Locate the cell with the specified text and output its [X, Y] center coordinate. 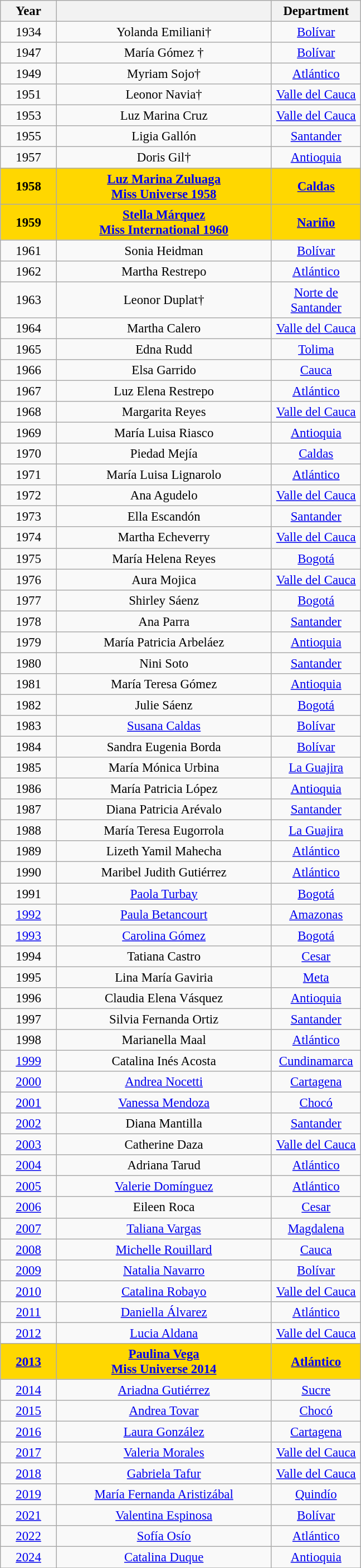
Michelle Rouillard [164, 1249]
Susana Caldas [164, 726]
2024 [29, 1557]
María Luisa Lignarolo [164, 475]
Tatiana Castro [164, 956]
Valeria Morales [164, 1453]
Silvia Fernanda Ortiz [164, 1019]
2014 [29, 1390]
María Patricia Arbeláez [164, 643]
1957 [29, 158]
Sucre [316, 1390]
1955 [29, 136]
Taliana Vargas [164, 1228]
Amazonas [316, 914]
2005 [29, 1187]
Valerie Domínguez [164, 1187]
1951 [29, 95]
Year [29, 11]
Catherine Daza [164, 1145]
Doris Gil† [164, 158]
1949 [29, 74]
Elsa Garrido [164, 370]
Lizeth Yamil Mahecha [164, 851]
Vanessa Mendoza [164, 1103]
1985 [29, 768]
Edna Rudd [164, 349]
1964 [29, 329]
Yolanda Emiliani† [164, 32]
1993 [29, 935]
1969 [29, 433]
Magdalena [316, 1228]
Paula Betancourt [164, 914]
Martha Calero [164, 329]
1974 [29, 538]
Norte de Santander [316, 300]
1991 [29, 894]
1934 [29, 32]
2015 [29, 1411]
Adriana Tarud [164, 1165]
2007 [29, 1228]
Marianella Maal [164, 1040]
Gabriela Tafur [164, 1474]
1988 [29, 831]
Sofía Osío [164, 1536]
2003 [29, 1145]
María Helena Reyes [164, 558]
Martha Restrepo [164, 271]
Natalia Navarro [164, 1270]
Andrea Nocetti [164, 1082]
Lina María Gaviria [164, 977]
Nariño [316, 222]
1977 [29, 600]
1962 [29, 271]
María Teresa Eugorrola [164, 831]
1973 [29, 517]
2016 [29, 1432]
Ana Parra [164, 621]
1970 [29, 454]
Cundinamarca [316, 1061]
María Gómez † [164, 53]
Diana Patricia Arévalo [164, 810]
Catalina Inés Acosta [164, 1061]
1990 [29, 873]
2022 [29, 1536]
María Patricia López [164, 789]
Nini Soto [164, 663]
Shirley Sáenz [164, 600]
1965 [29, 349]
Aura Mojica [164, 580]
1978 [29, 621]
1980 [29, 663]
2000 [29, 1082]
Luz Marina ZuluagaMiss Universe 1958 [164, 186]
Sonia Heidman [164, 251]
1982 [29, 705]
2009 [29, 1270]
2004 [29, 1165]
Valentina Espinosa [164, 1516]
1975 [29, 558]
1958 [29, 186]
2010 [29, 1291]
Andrea Tovar [164, 1411]
2002 [29, 1124]
1967 [29, 391]
Ligia Gallón [164, 136]
Carolina Gómez [164, 935]
Myriam Sojo† [164, 74]
Department [316, 11]
Paulina VegaMiss Universe 2014 [164, 1362]
1994 [29, 956]
Leonor Duplat† [164, 300]
1989 [29, 851]
Margarita Reyes [164, 412]
2018 [29, 1474]
Catalina Duque [164, 1557]
1963 [29, 300]
2021 [29, 1516]
1981 [29, 684]
1997 [29, 1019]
2006 [29, 1208]
Paola Turbay [164, 894]
1968 [29, 412]
2012 [29, 1333]
1999 [29, 1061]
1972 [29, 496]
Luz Marina Cruz [164, 116]
Claudia Elena Vásquez [164, 998]
Julie Sáenz [164, 705]
1966 [29, 370]
1971 [29, 475]
2011 [29, 1312]
1979 [29, 643]
María Teresa Gómez [164, 684]
María Fernanda Aristizábal [164, 1494]
Martha Echeverry [164, 538]
María Mónica Urbina [164, 768]
2017 [29, 1453]
2019 [29, 1494]
Leonor Navia† [164, 95]
Diana Mantilla [164, 1124]
1996 [29, 998]
1947 [29, 53]
2013 [29, 1362]
1998 [29, 1040]
Laura González [164, 1432]
Sandra Eugenia Borda [164, 747]
Maribel Judith Gutiérrez [164, 873]
Tolima [316, 349]
Eileen Roca [164, 1208]
María Luisa Riasco [164, 433]
1959 [29, 222]
Piedad Mejía [164, 454]
Stella MárquezMiss International 1960 [164, 222]
1992 [29, 914]
Lucia Aldana [164, 1333]
1976 [29, 580]
1983 [29, 726]
1987 [29, 810]
Quindío [316, 1494]
Catalina Robayo [164, 1291]
Ana Agudelo [164, 496]
Luz Elena Restrepo [164, 391]
1984 [29, 747]
2008 [29, 1249]
1953 [29, 116]
Daniella Álvarez [164, 1312]
2001 [29, 1103]
1995 [29, 977]
1961 [29, 251]
1986 [29, 789]
Ella Escandón [164, 517]
Ariadna Gutiérrez [164, 1390]
Meta [316, 977]
